Search for the cell housing the specified text and yield its (X, Y) center coordinate. 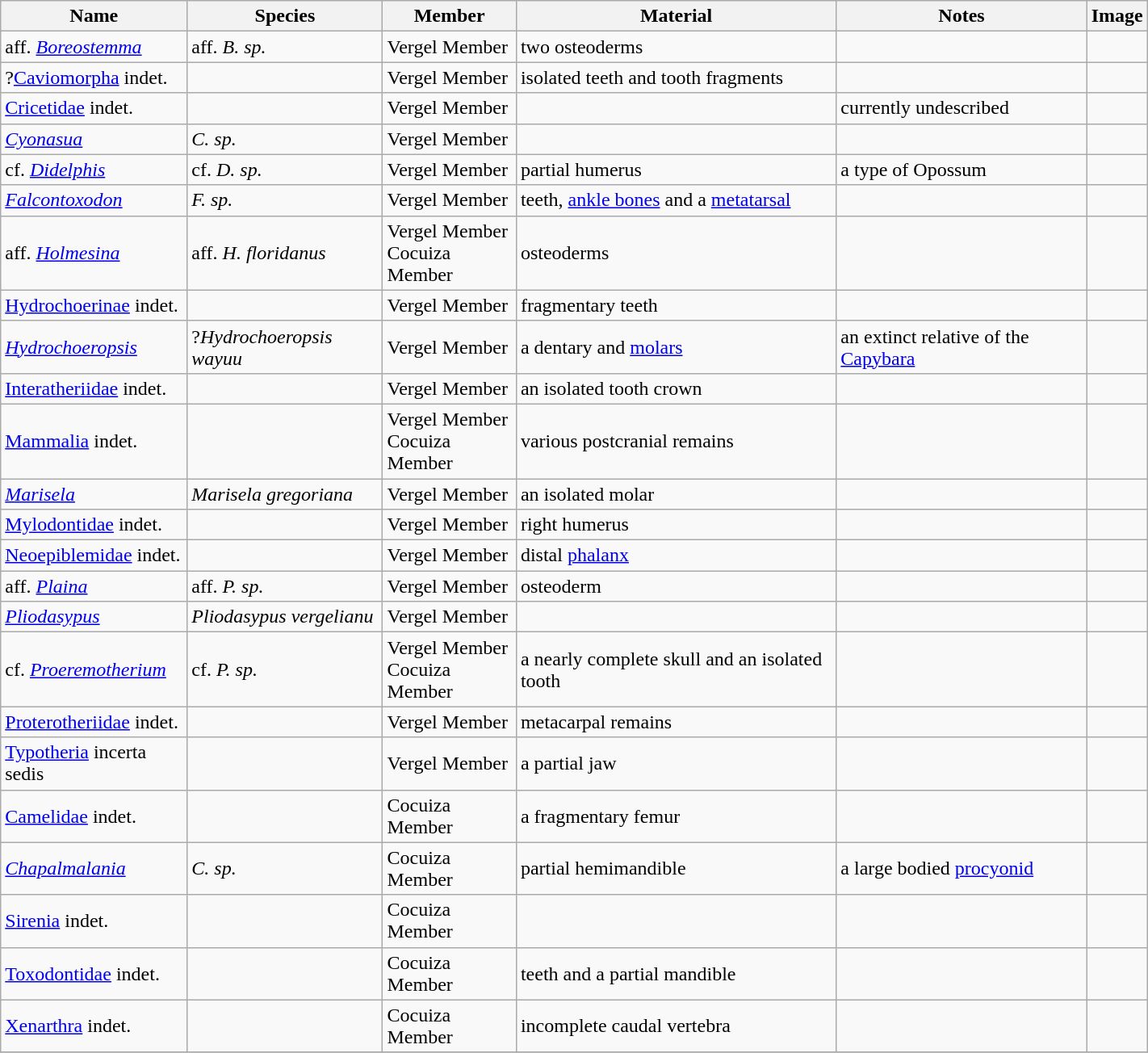
F. sp. (285, 200)
Marisela (94, 493)
an extinct relative of the Capybara (962, 347)
a large bodied procyonid (962, 869)
a fragmentary femur (676, 816)
Chapalmalania (94, 869)
Pliodasypus vergelianu (285, 617)
Material (676, 16)
Image (1117, 16)
teeth, ankle bones and a metatarsal (676, 200)
Typotheria incerta sedis (94, 764)
Interatheriidae indet. (94, 388)
aff. H. floridanus (285, 253)
aff. Holmesina (94, 253)
osteoderm (676, 586)
a partial jaw (676, 764)
a nearly complete skull and an isolated tooth (676, 669)
Marisela gregoriana (285, 493)
incomplete caudal vertebra (676, 1026)
Proterotheriidae indet. (94, 722)
an isolated molar (676, 493)
Camelidae indet. (94, 816)
aff. Plaina (94, 586)
partial humerus (676, 170)
Sirenia indet. (94, 921)
partial hemimandible (676, 869)
a type of Opossum (962, 170)
cf. Proeremotherium (94, 669)
fragmentary teeth (676, 305)
Mammalia indet. (94, 441)
Toxodontidae indet. (94, 974)
currently undescribed (962, 108)
Mylodontidae indet. (94, 525)
cf. D. sp. (285, 170)
cf. P. sp. (285, 669)
Name (94, 16)
Neoepiblemidae indet. (94, 556)
Xenarthra indet. (94, 1026)
Cricetidae indet. (94, 108)
a dentary and molars (676, 347)
?Caviomorpha indet. (94, 78)
Hydrochoeropsis (94, 347)
teeth and a partial mandible (676, 974)
various postcranial remains (676, 441)
osteoderms (676, 253)
aff. B. sp. (285, 47)
Pliodasypus (94, 617)
Hydrochoerinae indet. (94, 305)
two osteoderms (676, 47)
metacarpal remains (676, 722)
Falcontoxodon (94, 200)
Cyonasua (94, 139)
Species (285, 16)
distal phalanx (676, 556)
right humerus (676, 525)
aff. Boreostemma (94, 47)
?Hydrochoeropsis wayuu (285, 347)
an isolated tooth crown (676, 388)
aff. P. sp. (285, 586)
cf. Didelphis (94, 170)
Notes (962, 16)
isolated teeth and tooth fragments (676, 78)
Member (449, 16)
